Output the (x, y) coordinate of the center of the cell containing the given text.  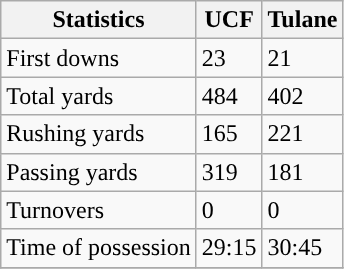
165 (229, 134)
181 (302, 172)
23 (229, 58)
402 (302, 96)
29:15 (229, 248)
Total yards (99, 96)
Turnovers (99, 210)
Tulane (302, 20)
221 (302, 134)
21 (302, 58)
First downs (99, 58)
319 (229, 172)
UCF (229, 20)
Rushing yards (99, 134)
Time of possession (99, 248)
Statistics (99, 20)
484 (229, 96)
Passing yards (99, 172)
30:45 (302, 248)
